Find where the given text appears and provide that cell's center as [X, Y] coordinate. 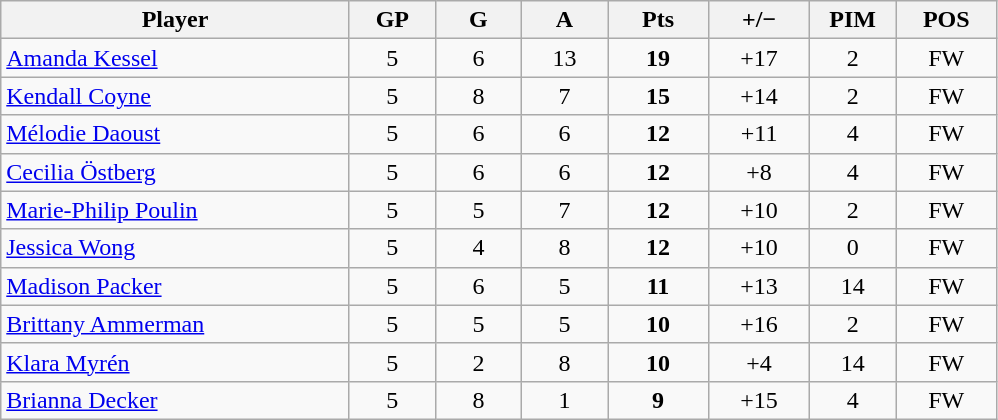
+4 [760, 362]
+16 [760, 324]
1 [564, 400]
GP [392, 20]
Amanda Kessel [176, 58]
PIM [853, 20]
Marie-Philip Poulin [176, 210]
Mélodie Daoust [176, 134]
+11 [760, 134]
G [478, 20]
+/− [760, 20]
POS [946, 20]
Klara Myrén [176, 362]
11 [658, 286]
A [564, 20]
Madison Packer [176, 286]
Pts [658, 20]
Player [176, 20]
9 [658, 400]
+13 [760, 286]
0 [853, 248]
13 [564, 58]
Kendall Coyne [176, 96]
Jessica Wong [176, 248]
+14 [760, 96]
+17 [760, 58]
+8 [760, 172]
Brianna Decker [176, 400]
Cecilia Östberg [176, 172]
Brittany Ammerman [176, 324]
19 [658, 58]
15 [658, 96]
+15 [760, 400]
